Output the [X, Y] coordinate of the center of the cell containing the given text.  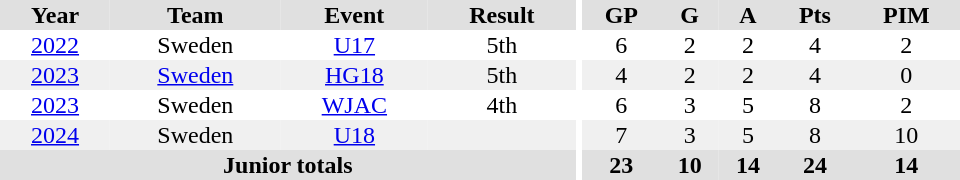
GP [621, 15]
4th [502, 105]
23 [621, 165]
WJAC [355, 105]
24 [815, 165]
2024 [55, 135]
Event [355, 15]
Year [55, 15]
U17 [355, 45]
Result [502, 15]
Pts [815, 15]
U18 [355, 135]
Team [196, 15]
Junior totals [288, 165]
0 [906, 75]
G [690, 15]
PIM [906, 15]
HG18 [355, 75]
A [748, 15]
7 [621, 135]
2022 [55, 45]
